Determine the [x, y] coordinate at the center of the cell enclosing the given text.  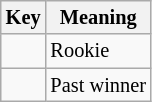
Meaning [98, 17]
Past winner [98, 85]
Rookie [98, 51]
Key [24, 17]
